Return (X, Y) of the center of cell containing provided text 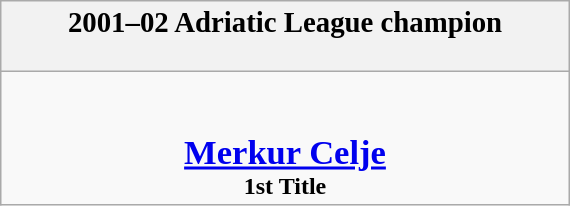
Merkur Celje1st Title (284, 138)
2001–02 Adriatic League champion (284, 36)
